Find where the given text appears and provide that cell's center as (X, Y) coordinate. 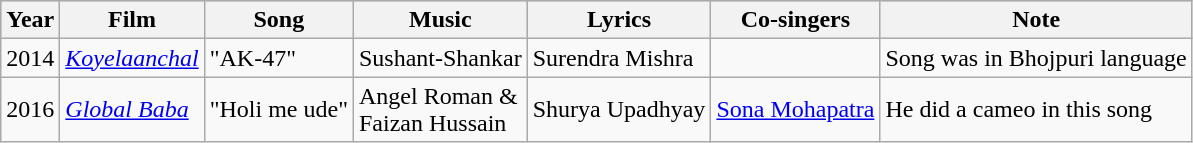
"AK-47" (278, 58)
Sushant-Shankar (440, 58)
Music (440, 20)
Song was in Bhojpuri language (1036, 58)
Song (278, 20)
2016 (30, 110)
Shurya Upadhyay (619, 110)
Angel Roman &Faizan Hussain (440, 110)
Global Baba (132, 110)
He did a cameo in this song (1036, 110)
Surendra Mishra (619, 58)
Film (132, 20)
Co-singers (796, 20)
Lyrics (619, 20)
Year (30, 20)
Sona Mohapatra (796, 110)
Koyelaanchal (132, 58)
2014 (30, 58)
"Holi me ude" (278, 110)
Note (1036, 20)
